Provide the [x, y] coordinate of the cell's center where the given text is located.  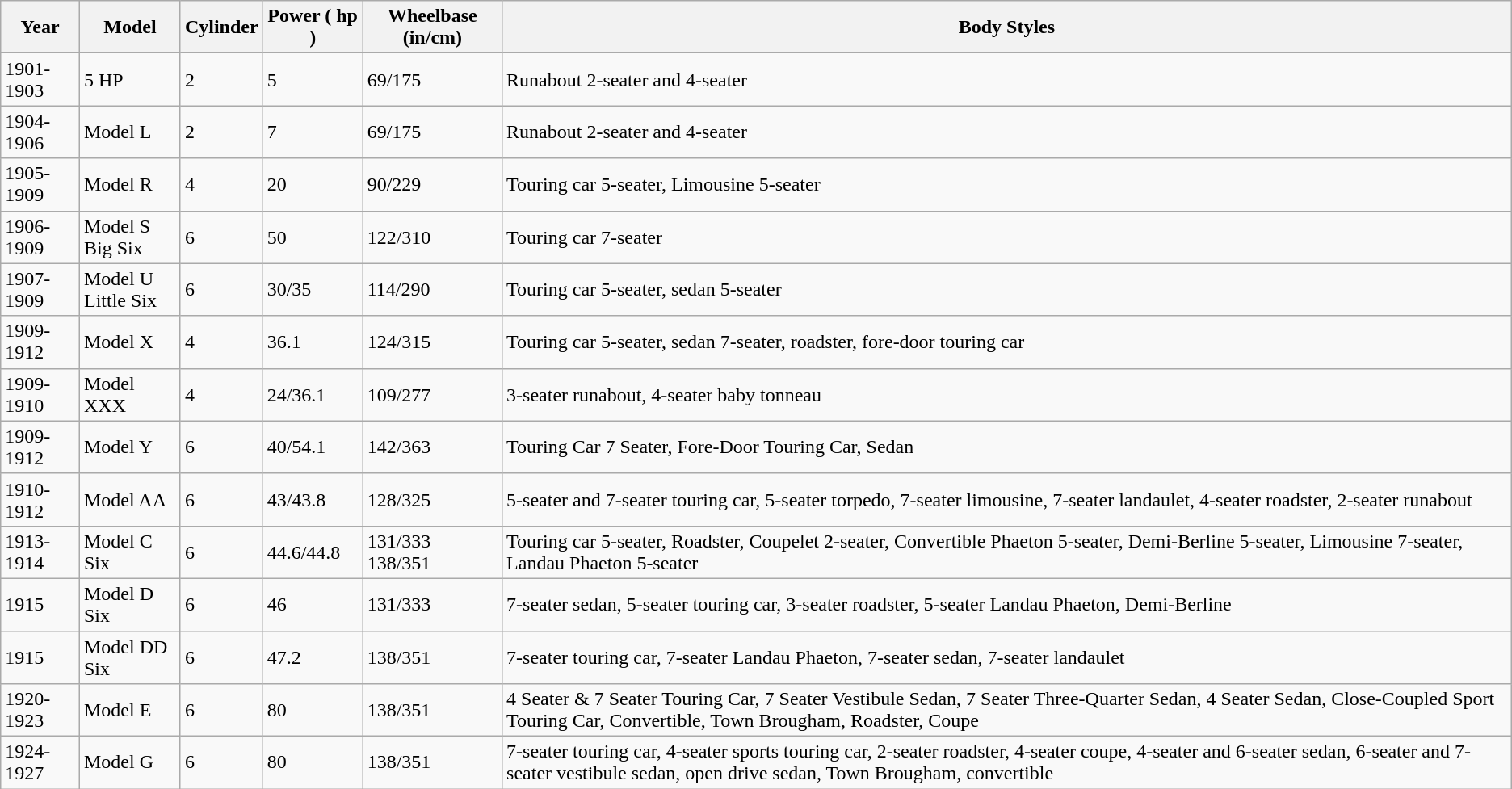
1901-1903 [40, 79]
90/229 [432, 184]
1906-1909 [40, 237]
Touring car 5-seater, Roadster, Coupelet 2-seater, Convertible Phaeton 5-seater, Demi-Berline 5-seater, Limousine 7-seater, Landau Phaeton 5-seater [1007, 552]
131/333138/351 [432, 552]
5 [313, 79]
1905-1909 [40, 184]
36.1 [313, 342]
124/315 [432, 342]
Wheelbase (in/cm) [432, 27]
7 [313, 132]
30/35 [313, 289]
122/310 [432, 237]
Model [129, 27]
7-seater touring car, 7-seater Landau Phaeton, 7-seater sedan, 7-seater landaulet [1007, 657]
1924-1927 [40, 762]
Touring Car 7 Seater, Fore-Door Touring Car, Sedan [1007, 447]
5 HP [129, 79]
Model SBig Six [129, 237]
1920-1923 [40, 711]
43/43.8 [313, 499]
3-seater runabout, 4-seater baby tonneau [1007, 394]
20 [313, 184]
Touring car 5-seater, sedan 5-seater [1007, 289]
131/333 [432, 604]
142/363 [432, 447]
114/290 [432, 289]
50 [313, 237]
5-seater and 7-seater touring car, 5-seater torpedo, 7-seater limousine, 7-seater landaulet, 4-seater roadster, 2-seater runabout [1007, 499]
Model X [129, 342]
1907-1909 [40, 289]
1909-1910 [40, 394]
Touring car 5-seater, sedan 7-seater, roadster, fore-door touring car [1007, 342]
46 [313, 604]
24/36.1 [313, 394]
Model G [129, 762]
109/277 [432, 394]
Model R [129, 184]
40/54.1 [313, 447]
128/325 [432, 499]
1913-1914 [40, 552]
Model L [129, 132]
Model AA [129, 499]
Model C Six [129, 552]
Model D Six [129, 604]
47.2 [313, 657]
Touring car 5-seater, Limousine 5-seater [1007, 184]
Model E [129, 711]
1910-1912 [40, 499]
44.6/44.8 [313, 552]
Model U Little Six [129, 289]
Model DD Six [129, 657]
1904-1906 [40, 132]
Body Styles [1007, 27]
Cylinder [221, 27]
Model XXX [129, 394]
Year [40, 27]
Touring car 7-seater [1007, 237]
7-seater sedan, 5-seater touring car, 3-seater roadster, 5-seater Landau Phaeton, Demi-Berline [1007, 604]
Model Y [129, 447]
Power ( hp ) [313, 27]
